Detect which cell encompasses the target text, then output its [X, Y] center coordinate. 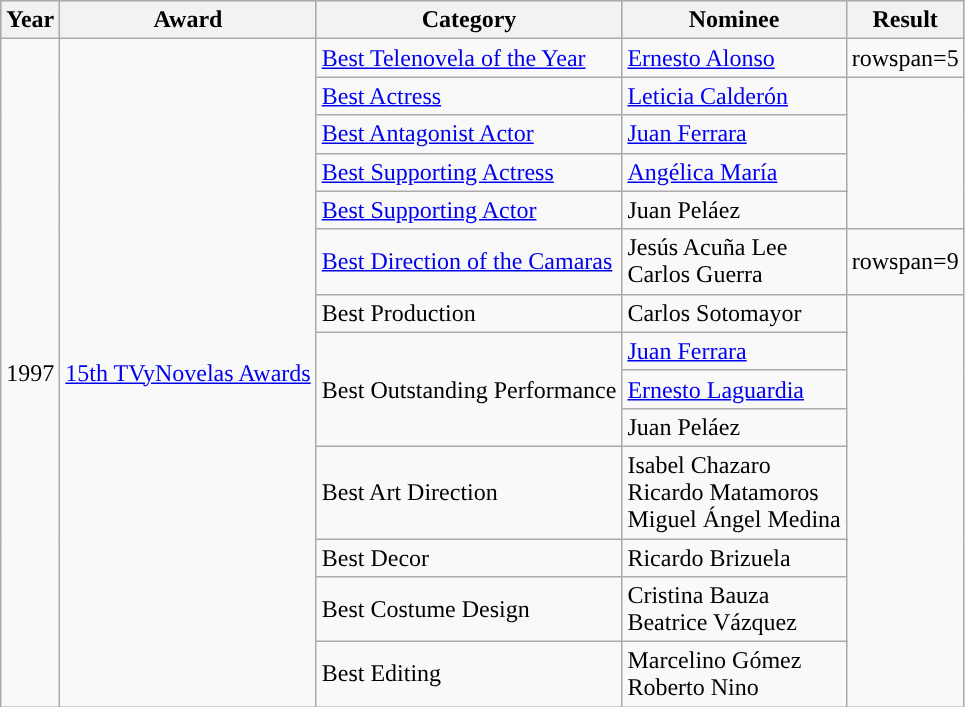
Best Outstanding Performance [469, 389]
Best Telenovela of the Year [469, 58]
Best Actress [469, 96]
Ernesto Alonso [734, 58]
Angélica María [734, 172]
rowspan=9 [905, 262]
Best Decor [469, 557]
Best Antagonist Actor [469, 134]
15th TVyNovelas Awards [188, 373]
Best Production [469, 313]
Result [905, 20]
Best Art Direction [469, 492]
Best Costume Design [469, 610]
Award [188, 20]
Best Supporting Actress [469, 172]
Category [469, 20]
Cristina BauzaBeatrice Vázquez [734, 610]
Best Editing [469, 674]
Carlos Sotomayor [734, 313]
Isabel ChazaroRicardo MatamorosMiguel Ángel Medina [734, 492]
Jesús Acuña LeeCarlos Guerra [734, 262]
Ernesto Laguardia [734, 389]
Marcelino GómezRoberto Nino [734, 674]
rowspan=5 [905, 58]
Year [30, 20]
Ricardo Brizuela [734, 557]
1997 [30, 373]
Best Direction of the Camaras [469, 262]
Leticia Calderón [734, 96]
Best Supporting Actor [469, 210]
Nominee [734, 20]
